Output the [X, Y] coordinate of the center of the cell containing the given text.  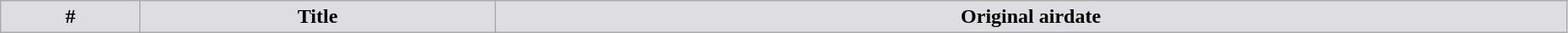
Title [317, 17]
Original airdate [1031, 17]
# [71, 17]
